For the text-containing cell, return its midpoint in (X, Y) coordinate format. 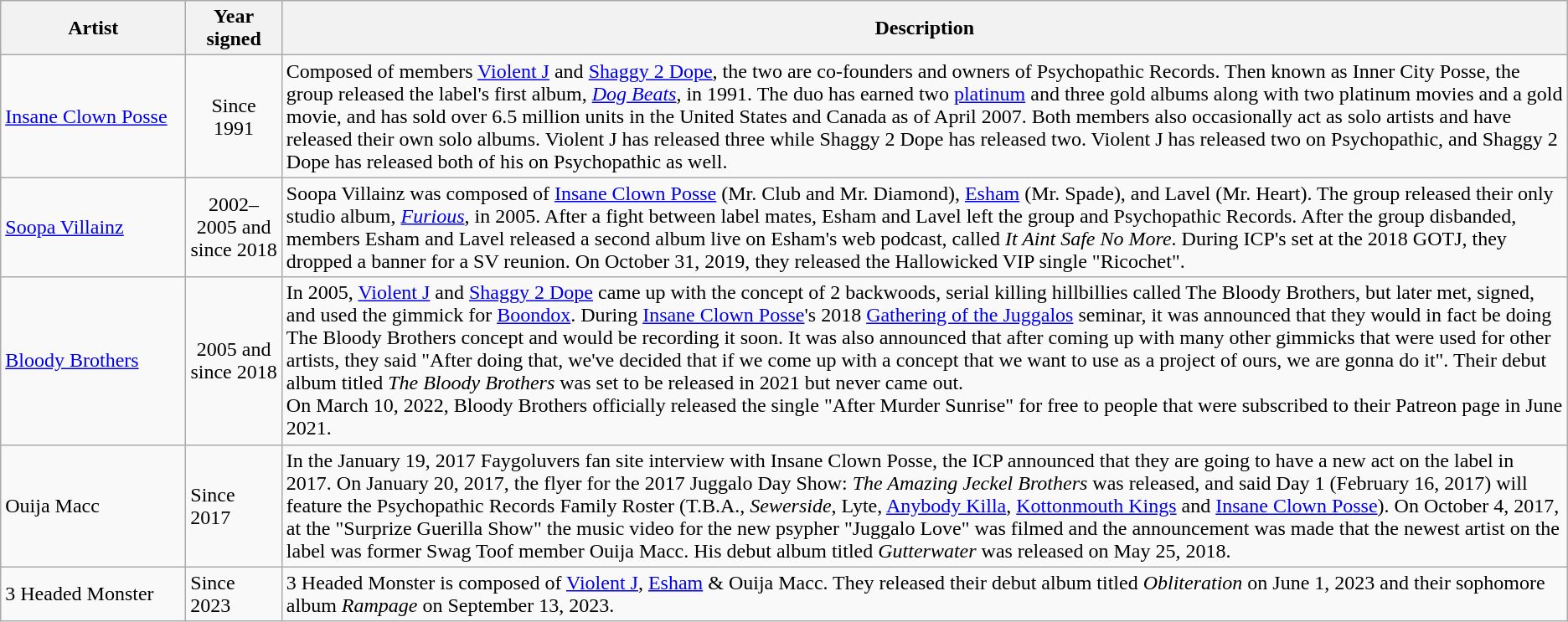
Insane Clown Posse (94, 116)
2005 and since 2018 (235, 361)
Ouija Macc (94, 506)
Bloody Brothers (94, 361)
Since 2023 (235, 594)
Soopa Villainz (94, 228)
Year signed (235, 28)
Artist (94, 28)
Since 1991 (235, 116)
Since 2017 (235, 506)
2002–2005 and since 2018 (235, 228)
Description (925, 28)
3 Headed Monster (94, 594)
